Search for the cell housing the specified text and yield its (x, y) center coordinate. 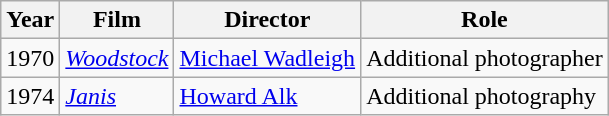
Year (30, 20)
Michael Wadleigh (268, 58)
Additional photography (485, 96)
Additional photographer (485, 58)
1970 (30, 58)
Film (117, 20)
Howard Alk (268, 96)
Janis (117, 96)
Woodstock (117, 58)
Role (485, 20)
1974 (30, 96)
Director (268, 20)
